Pinpoint the cell where the given text exists, returning its [X, Y] midpoint coordinate. 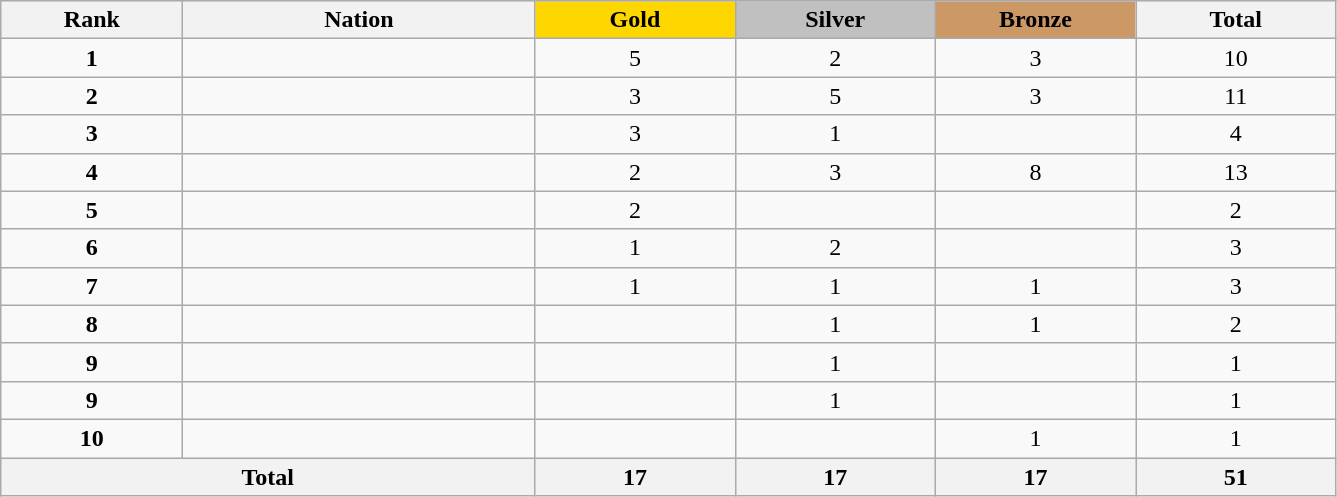
Gold [635, 20]
51 [1236, 477]
6 [92, 248]
Bronze [1035, 20]
11 [1236, 96]
Nation [359, 20]
7 [92, 286]
Rank [92, 20]
Silver [835, 20]
13 [1236, 172]
